For the text-containing cell, return its midpoint in (x, y) coordinate format. 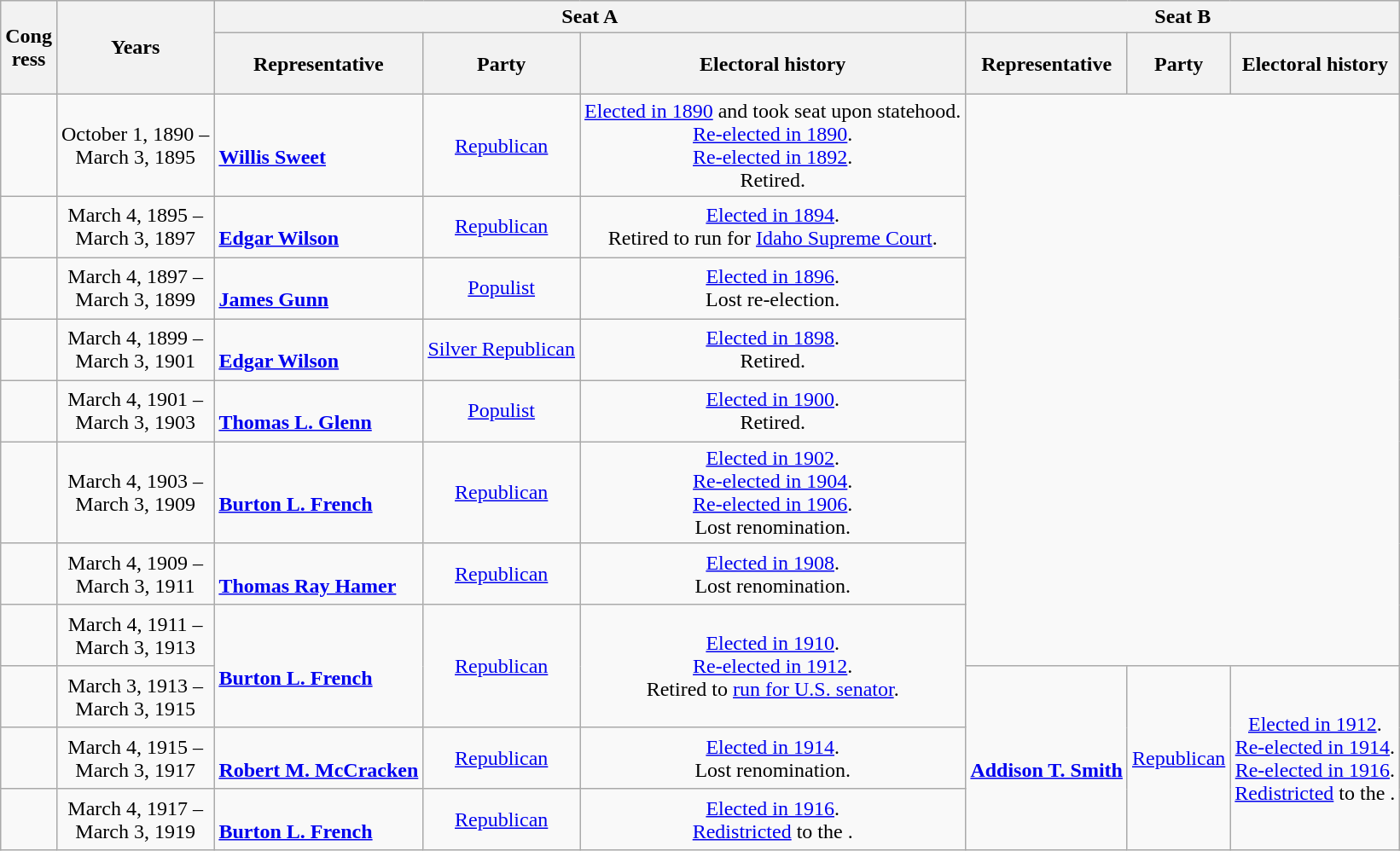
Silver Republican (502, 350)
March 4, 1901 –March 3, 1903 (135, 411)
Years (135, 48)
March 4, 1915 –March 3, 1917 (135, 758)
March 4, 1895 –March 3, 1897 (135, 227)
March 4, 1909 –March 3, 1911 (135, 574)
Elected in 1896.Lost re-election. (773, 288)
March 3, 1913 –March 3, 1915 (135, 697)
Congress (29, 48)
Robert M. McCracken (319, 758)
Elected in 1902.Re-elected in 1904.Re-elected in 1906.Lost renomination. (773, 493)
Elected in 1916.Redistricted to the . (773, 819)
Elected in 1900.Retired. (773, 411)
Elected in 1898.Retired. (773, 350)
Elected in 1912.Re-elected in 1914.Re-elected in 1916.Redistricted to the . (1316, 758)
March 4, 1903 –March 3, 1909 (135, 493)
March 4, 1917 –March 3, 1919 (135, 819)
Willis Sweet (319, 145)
Elected in 1894.Retired to run for Idaho Supreme Court. (773, 227)
Elected in 1908.Lost renomination. (773, 574)
Addison T. Smith (1047, 758)
Seat A (590, 17)
Thomas L. Glenn (319, 411)
Elected in 1914.Lost renomination. (773, 758)
October 1, 1890 –March 3, 1895 (135, 145)
Seat B (1182, 17)
March 4, 1897 –March 3, 1899 (135, 288)
Thomas Ray Hamer (319, 574)
Elected in 1910.Re-elected in 1912.Retired to run for U.S. senator. (773, 666)
March 4, 1899 –March 3, 1901 (135, 350)
Elected in 1890 and took seat upon statehood.Re-elected in 1890.Re-elected in 1892.Retired. (773, 145)
James Gunn (319, 288)
March 4, 1911 –March 3, 1913 (135, 635)
